Capture the cell that displays the provided text and extract its (X, Y) central coordinate. 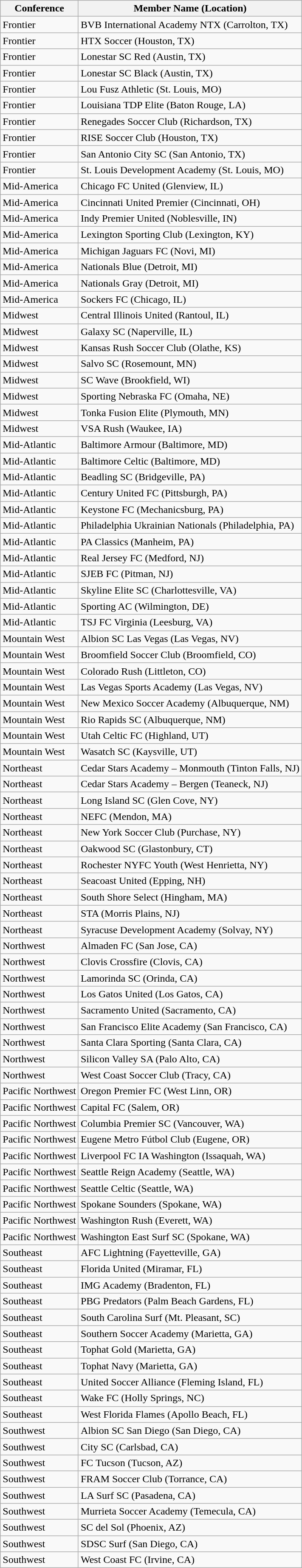
HTX Soccer (Houston, TX) (190, 41)
Lexington Sporting Club (Lexington, KY) (190, 235)
Nationals Gray (Detroit, MI) (190, 283)
Eugene Metro Fútbol Club (Eugene, OR) (190, 1140)
St. Louis Development Academy (St. Louis, MO) (190, 170)
Capital FC (Salem, OR) (190, 1107)
New Mexico Soccer Academy (Albuquerque, NM) (190, 703)
Tonka Fusion Elite (Plymouth, MN) (190, 412)
TSJ FC Virginia (Leesburg, VA) (190, 622)
VSA Rush (Waukee, IA) (190, 428)
Sockers FC (Chicago, IL) (190, 299)
STA (Morris Plains, NJ) (190, 913)
Tophat Gold (Marietta, GA) (190, 1350)
Oregon Premier FC (West Linn, OR) (190, 1091)
PA Classics (Manheim, PA) (190, 542)
West Coast Soccer Club (Tracy, CA) (190, 1075)
Century United FC (Pittsburgh, PA) (190, 493)
City SC (Carlsbad, CA) (190, 1447)
Los Gatos United (Los Gatos, CA) (190, 994)
United Soccer Alliance (Fleming Island, FL) (190, 1382)
Renegades Soccer Club (Richardson, TX) (190, 121)
Colorado Rush (Littleton, CO) (190, 671)
Rochester NYFC Youth (West Henrietta, NY) (190, 865)
Lonestar SC Black (Austin, TX) (190, 73)
Florida United (Miramar, FL) (190, 1269)
West Florida Flames (Apollo Beach, FL) (190, 1414)
Liverpool FC IA Washington (Issaquah, WA) (190, 1156)
San Francisco Elite Academy (San Francisco, CA) (190, 1027)
Broomfield Soccer Club (Broomfield, CO) (190, 655)
Rio Rapids SC (Albuquerque, NM) (190, 720)
Michigan Jaguars FC (Novi, MI) (190, 251)
FRAM Soccer Club (Torrance, CA) (190, 1479)
Long Island SC (Glen Cove, NY) (190, 800)
Cedar Stars Academy – Bergen (Teaneck, NJ) (190, 784)
Wake FC (Holly Springs, NC) (190, 1398)
Silicon Valley SA (Palo Alto, CA) (190, 1059)
Southern Soccer Academy (Marietta, GA) (190, 1334)
SC Wave (Brookfield, WI) (190, 380)
PBG Predators (Palm Beach Gardens, FL) (190, 1301)
Albion SC Las Vegas (Las Vegas, NV) (190, 639)
Louisiana TDP Elite (Baton Rouge, LA) (190, 105)
Chicago FC United (Glenview, IL) (190, 186)
Sporting Nebraska FC (Omaha, NE) (190, 396)
Clovis Crossfire (Clovis, CA) (190, 962)
Wasatch SC (Kaysville, UT) (190, 752)
Real Jersey FC (Medford, NJ) (190, 558)
Lonestar SC Red (Austin, TX) (190, 57)
Cincinnati United Premier (Cincinnati, OH) (190, 203)
Nationals Blue (Detroit, MI) (190, 267)
Oakwood SC (Glastonbury, CT) (190, 849)
SC del Sol (Phoenix, AZ) (190, 1528)
Tophat Navy (Marietta, GA) (190, 1366)
Columbia Premier SC (Vancouver, WA) (190, 1123)
Skyline Elite SC (Charlottesville, VA) (190, 590)
Philadelphia Ukrainian Nationals (Philadelphia, PA) (190, 526)
Seattle Reign Academy (Seattle, WA) (190, 1172)
Sacramento United (Sacramento, CA) (190, 1011)
RISE Soccer Club (Houston, TX) (190, 138)
Washington Rush (Everett, WA) (190, 1220)
BVB International Academy NTX (Carrolton, TX) (190, 25)
Beadling SC (Bridgeville, PA) (190, 477)
Almaden FC (San Jose, CA) (190, 946)
Santa Clara Sporting (Santa Clara, CA) (190, 1043)
Keystone FC (Mechanicsburg, PA) (190, 510)
Baltimore Armour (Baltimore, MD) (190, 445)
LA Surf SC (Pasadena, CA) (190, 1495)
San Antonio City SC (San Antonio, TX) (190, 154)
Washington East Surf SC (Spokane, WA) (190, 1237)
Member Name (Location) (190, 8)
Baltimore Celtic (Baltimore, MD) (190, 461)
IMG Academy (Bradenton, FL) (190, 1285)
Kansas Rush Soccer Club (Olathe, KS) (190, 348)
Utah Celtic FC (Highland, UT) (190, 736)
AFC Lightning (Fayetteville, GA) (190, 1253)
South Carolina Surf (Mt. Pleasant, SC) (190, 1317)
SJEB FC (Pitman, NJ) (190, 574)
Central Illinois United (Rantoul, IL) (190, 315)
New York Soccer Club (Purchase, NY) (190, 833)
West Coast FC (Irvine, CA) (190, 1560)
Lou Fusz Athletic (St. Louis, MO) (190, 89)
Las Vegas Sports Academy (Las Vegas, NV) (190, 687)
Lamorinda SC (Orinda, CA) (190, 978)
Murrieta Soccer Academy (Temecula, CA) (190, 1512)
Cedar Stars Academy – Monmouth (Tinton Falls, NJ) (190, 768)
Conference (40, 8)
South Shore Select (Hingham, MA) (190, 897)
Galaxy SC (Naperville, IL) (190, 332)
Indy Premier United (Noblesville, IN) (190, 219)
Spokane Sounders (Spokane, WA) (190, 1204)
Albion SC San Diego (San Diego, CA) (190, 1430)
Syracuse Development Academy (Solvay, NY) (190, 929)
FC Tucson (Tucson, AZ) (190, 1463)
Seacoast United (Epping, NH) (190, 881)
Salvo SC (Rosemount, MN) (190, 364)
Seattle Celtic (Seattle, WA) (190, 1188)
Sporting AC (Wilmington, DE) (190, 606)
NEFC (Mendon, MA) (190, 816)
SDSC Surf (San Diego, CA) (190, 1544)
